Return the [x, y] coordinate for the center point of the cell that contains the specified text.  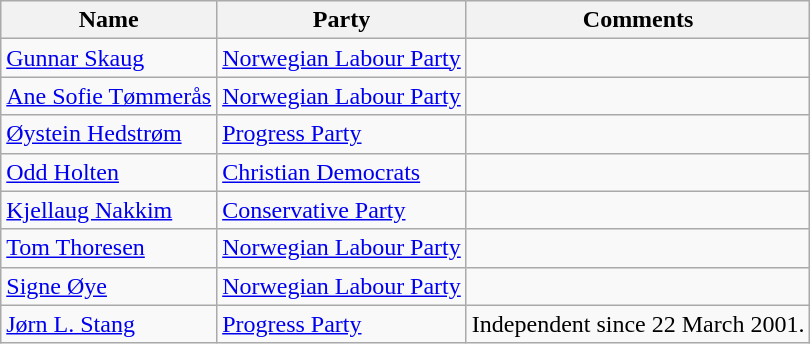
Comments [638, 20]
Odd Holten [109, 172]
Conservative Party [342, 210]
Gunnar Skaug [109, 58]
Kjellaug Nakkim [109, 210]
Independent since 22 March 2001. [638, 324]
Tom Thoresen [109, 248]
Party [342, 20]
Signe Øye [109, 286]
Christian Democrats [342, 172]
Øystein Hedstrøm [109, 134]
Ane Sofie Tømmerås [109, 96]
Jørn L. Stang [109, 324]
Name [109, 20]
